Determine the (x, y) coordinate at the center of the cell enclosing the given text.  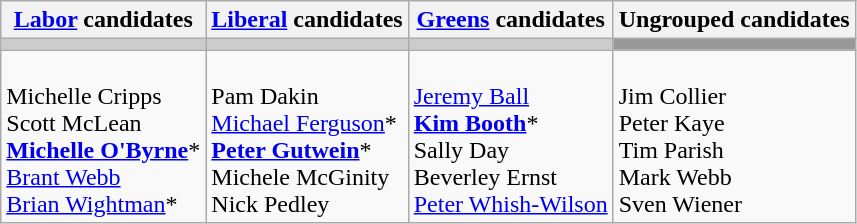
Labor candidates (104, 20)
Liberal candidates (307, 20)
Ungrouped candidates (734, 20)
Michelle Cripps Scott McLean Michelle O'Byrne* Brant Webb Brian Wightman* (104, 136)
Jim Collier Peter Kaye Tim Parish Mark Webb Sven Wiener (734, 136)
Greens candidates (510, 20)
Pam Dakin Michael Ferguson* Peter Gutwein* Michele McGinity Nick Pedley (307, 136)
Jeremy Ball Kim Booth* Sally Day Beverley Ernst Peter Whish-Wilson (510, 136)
